Search for the cell housing the specified text and yield its (x, y) center coordinate. 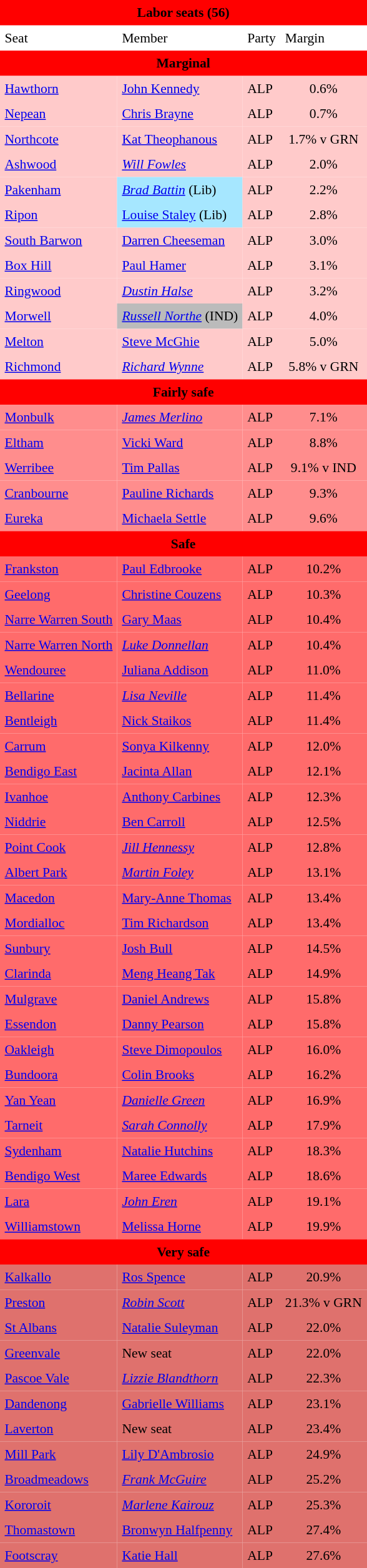
Russell Northe (IND) (180, 316)
Kat Theophanous (180, 139)
Nepean (59, 114)
20.9% (323, 1277)
Louise Staley (Lib) (180, 215)
Ben Carroll (180, 822)
Bentleigh (59, 721)
Daniel Andrews (180, 998)
Bendigo East (59, 771)
Christine Couzens (180, 594)
Footscray (59, 1555)
Mary-Anne Thomas (180, 897)
18.6% (323, 1176)
Margin (323, 37)
9.3% (323, 493)
Lisa Neville (180, 695)
25.3% (323, 1504)
Lizzie Blandthorn (180, 1378)
St Albans (59, 1328)
2.8% (323, 215)
Point Cook (59, 847)
10.2% (323, 569)
9.1% v IND (323, 468)
19.1% (323, 1201)
Seat (59, 37)
14.9% (323, 974)
23.4% (323, 1429)
Melton (59, 341)
14.5% (323, 948)
Pauline Richards (180, 493)
Pascoe Vale (59, 1378)
Meng Heang Tak (180, 974)
Geelong (59, 594)
Chris Brayne (180, 114)
Very safe (183, 1251)
5.8% v GRN (323, 367)
Lara (59, 1201)
Brad Battin (Lib) (180, 189)
Clarinda (59, 974)
Natalie Hutchins (180, 1150)
Maree Edwards (180, 1176)
Cranbourne (59, 493)
16.0% (323, 1049)
1.7% v GRN (323, 139)
16.2% (323, 1075)
Box Hill (59, 265)
John Eren (180, 1201)
Josh Bull (180, 948)
0.7% (323, 114)
Labor seats (56) (183, 12)
Kalkallo (59, 1277)
10.3% (323, 594)
Kororoit (59, 1504)
Melissa Horne (180, 1226)
Wendouree (59, 670)
4.0% (323, 316)
Carrum (59, 746)
19.9% (323, 1226)
22.3% (323, 1378)
Ringwood (59, 290)
23.1% (323, 1403)
Paul Edbrooke (180, 569)
Tarneit (59, 1125)
12.1% (323, 771)
11.0% (323, 670)
Mulgrave (59, 998)
South Barwon (59, 240)
Colin Brooks (180, 1075)
Natalie Suleyman (180, 1328)
Oakleigh (59, 1049)
Yan Yean (59, 1100)
12.5% (323, 822)
Marginal (183, 63)
Werribee (59, 468)
Niddrie (59, 822)
Gabrielle Williams (180, 1403)
Narre Warren North (59, 644)
2.0% (323, 164)
5.0% (323, 341)
3.1% (323, 265)
Dustin Halse (180, 290)
Sydenham (59, 1150)
Ashwood (59, 164)
Dandenong (59, 1403)
Frank McGuire (180, 1479)
Member (180, 37)
Narre Warren South (59, 619)
18.3% (323, 1150)
Sunbury (59, 948)
Broadmeadows (59, 1479)
Sarah Connolly (180, 1125)
Nick Staikos (180, 721)
Monbulk (59, 417)
Macedon (59, 897)
Safe (183, 543)
12.3% (323, 796)
17.9% (323, 1125)
Party (262, 37)
3.0% (323, 240)
27.6% (323, 1555)
Pakenham (59, 189)
Mill Park (59, 1454)
Laverton (59, 1429)
Albert Park (59, 872)
0.6% (323, 88)
Will Fowles (180, 164)
Danielle Green (180, 1100)
Bundoora (59, 1075)
Jill Hennessy (180, 847)
Richard Wynne (180, 367)
12.0% (323, 746)
Paul Hamer (180, 265)
12.8% (323, 847)
27.4% (323, 1530)
Richmond (59, 367)
Frankston (59, 569)
Steve McGhie (180, 341)
Sonya Kilkenny (180, 746)
James Merlino (180, 417)
Eureka (59, 518)
Hawthorn (59, 88)
Steve Dimopoulos (180, 1049)
Preston (59, 1302)
16.9% (323, 1100)
8.8% (323, 442)
Darren Cheeseman (180, 240)
Jacinta Allan (180, 771)
Katie Hall (180, 1555)
9.6% (323, 518)
2.2% (323, 189)
Martin Foley (180, 872)
3.2% (323, 290)
Lily D'Ambrosio (180, 1454)
Anthony Carbines (180, 796)
Ripon (59, 215)
Juliana Addison (180, 670)
Robin Scott (180, 1302)
Tim Pallas (180, 468)
Marlene Kairouz (180, 1504)
Ros Spence (180, 1277)
Gary Maas (180, 619)
Michaela Settle (180, 518)
Eltham (59, 442)
Williamstown (59, 1226)
Bendigo West (59, 1176)
Bellarine (59, 695)
Morwell (59, 316)
Essendon (59, 1024)
Bronwyn Halfpenny (180, 1530)
John Kennedy (180, 88)
Danny Pearson (180, 1024)
21.3% v GRN (323, 1302)
Fairly safe (183, 392)
Ivanhoe (59, 796)
Thomastown (59, 1530)
13.1% (323, 872)
Mordialloc (59, 923)
Greenvale (59, 1353)
25.2% (323, 1479)
24.9% (323, 1454)
Vicki Ward (180, 442)
7.1% (323, 417)
Northcote (59, 139)
Tim Richardson (180, 923)
Luke Donnellan (180, 644)
